Locate the cell with the specified text and output its [x, y] center coordinate. 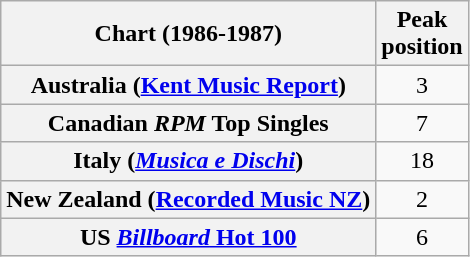
7 [422, 123]
Peakposition [422, 34]
Italy (Musica e Dischi) [188, 161]
US Billboard Hot 100 [188, 237]
18 [422, 161]
New Zealand (Recorded Music NZ) [188, 199]
6 [422, 237]
3 [422, 85]
Australia (Kent Music Report) [188, 85]
Chart (1986-1987) [188, 34]
2 [422, 199]
Canadian RPM Top Singles [188, 123]
